Detect which cell encompasses the target text, then output its (X, Y) center coordinate. 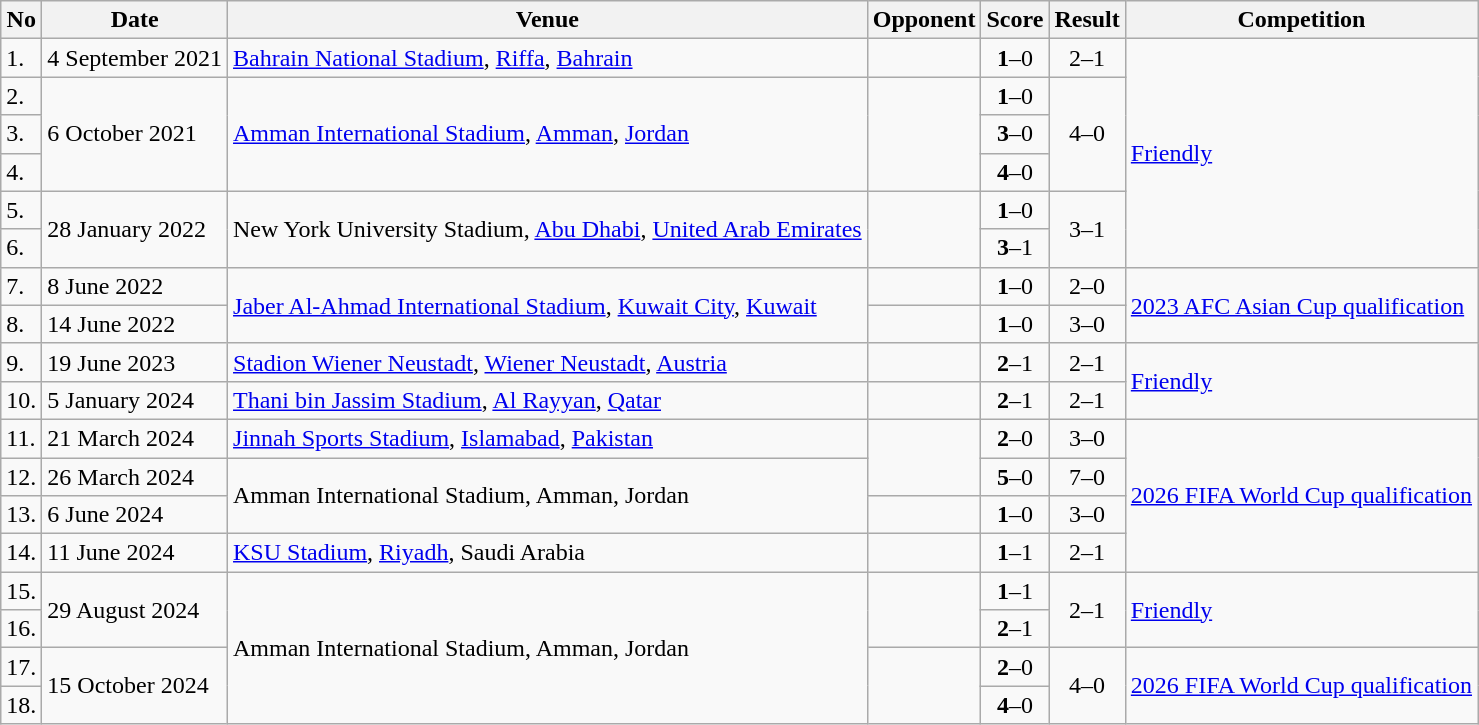
29 August 2024 (135, 610)
Thani bin Jassim Stadium, Al Rayyan, Qatar (548, 400)
7. (22, 286)
16. (22, 629)
Opponent (924, 20)
2023 AFC Asian Cup qualification (1301, 305)
Competition (1301, 20)
New York University Stadium, Abu Dhabi, United Arab Emirates (548, 229)
Stadion Wiener Neustadt, Wiener Neustadt, Austria (548, 362)
15 October 2024 (135, 686)
19 June 2023 (135, 362)
Jaber Al-Ahmad International Stadium, Kuwait City, Kuwait (548, 305)
28 January 2022 (135, 229)
11 June 2024 (135, 553)
No (22, 20)
Jinnah Sports Stadium, Islamabad, Pakistan (548, 438)
18. (22, 705)
4 September 2021 (135, 58)
13. (22, 515)
2. (22, 96)
8. (22, 324)
1. (22, 58)
21 March 2024 (135, 438)
Bahrain National Stadium, Riffa, Bahrain (548, 58)
Date (135, 20)
5–0 (1015, 477)
14. (22, 553)
17. (22, 667)
5. (22, 210)
12. (22, 477)
6. (22, 248)
KSU Stadium, Riyadh, Saudi Arabia (548, 553)
26 March 2024 (135, 477)
8 June 2022 (135, 286)
15. (22, 591)
6 June 2024 (135, 515)
10. (22, 400)
Result (1087, 20)
14 June 2022 (135, 324)
Venue (548, 20)
4. (22, 172)
Score (1015, 20)
11. (22, 438)
3. (22, 134)
9. (22, 362)
5 January 2024 (135, 400)
7–0 (1087, 477)
6 October 2021 (135, 134)
